For the text-containing cell, return its midpoint in (x, y) coordinate format. 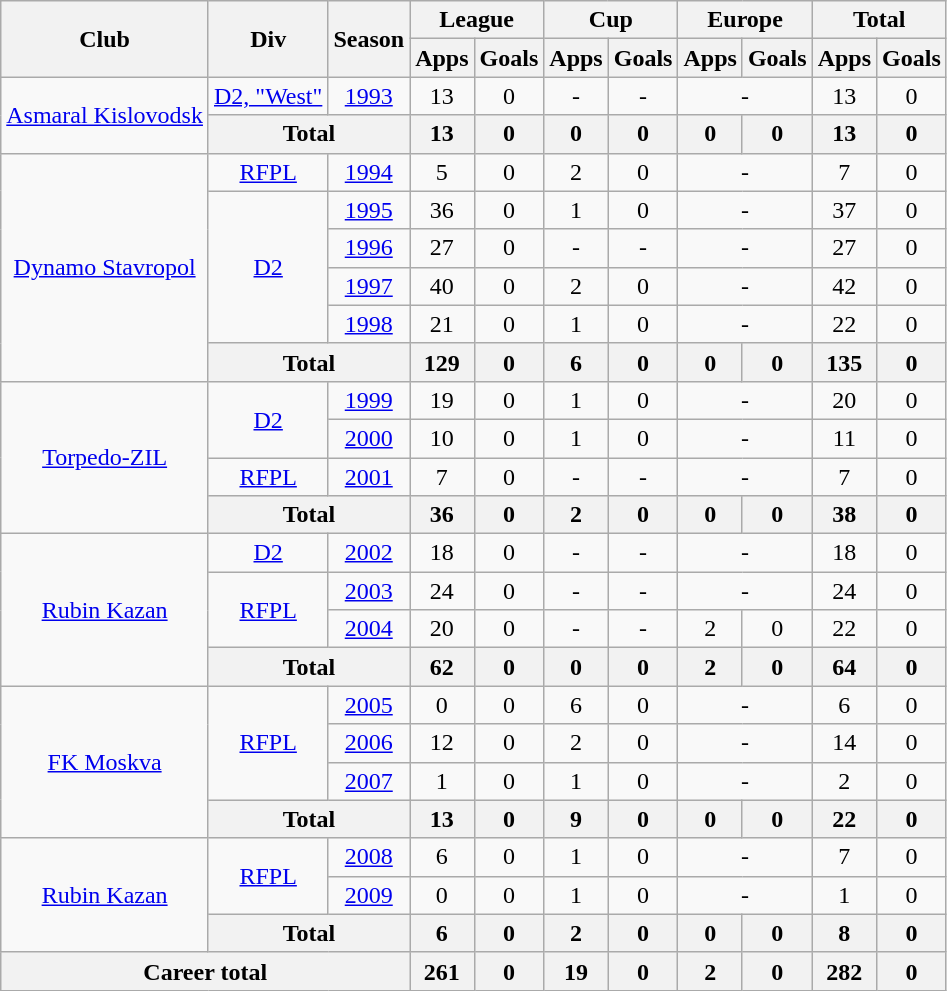
38 (844, 515)
1999 (369, 400)
2003 (369, 591)
12 (442, 743)
Europe (745, 20)
11 (844, 438)
42 (844, 286)
1998 (369, 324)
D2, "West" (268, 96)
40 (442, 286)
Div (268, 39)
5 (442, 172)
League (477, 20)
1997 (369, 286)
Torpedo-ZIL (105, 457)
2002 (369, 553)
Season (369, 39)
2004 (369, 629)
14 (844, 743)
10 (442, 438)
Club (105, 39)
261 (442, 971)
8 (844, 933)
2005 (369, 705)
2006 (369, 743)
37 (844, 210)
9 (576, 819)
1993 (369, 96)
62 (442, 667)
Dynamo Stavropol (105, 267)
FK Moskva (105, 762)
1994 (369, 172)
129 (442, 362)
2000 (369, 438)
64 (844, 667)
135 (844, 362)
Career total (206, 971)
1996 (369, 248)
2001 (369, 477)
2008 (369, 857)
Asmaral Kislovodsk (105, 115)
21 (442, 324)
2009 (369, 895)
1995 (369, 210)
282 (844, 971)
Cup (611, 20)
2007 (369, 781)
